Provide the (X, Y) coordinate of the cell's center where the given text is located.  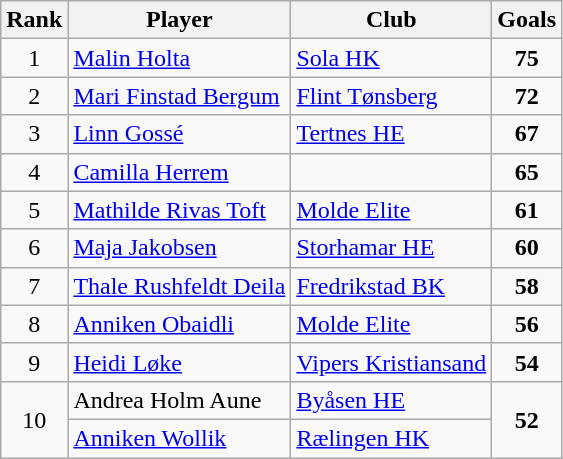
60 (527, 248)
56 (527, 324)
75 (527, 58)
6 (34, 248)
4 (34, 172)
7 (34, 286)
Maja Jakobsen (180, 248)
65 (527, 172)
8 (34, 324)
52 (527, 419)
Anniken Obaidli (180, 324)
Rælingen HK (392, 438)
Fredrikstad BK (392, 286)
Camilla Herrem (180, 172)
3 (34, 134)
Anniken Wollik (180, 438)
61 (527, 210)
Sola HK (392, 58)
Vipers Kristiansand (392, 362)
5 (34, 210)
Storhamar HE (392, 248)
Club (392, 20)
Goals (527, 20)
Tertnes HE (392, 134)
58 (527, 286)
Heidi Løke (180, 362)
67 (527, 134)
Flint Tønsberg (392, 96)
Mathilde Rivas Toft (180, 210)
10 (34, 419)
Rank (34, 20)
72 (527, 96)
Andrea Holm Aune (180, 400)
Malin Holta (180, 58)
2 (34, 96)
9 (34, 362)
54 (527, 362)
1 (34, 58)
Linn Gossé (180, 134)
Thale Rushfeldt Deila (180, 286)
Mari Finstad Bergum (180, 96)
Byåsen HE (392, 400)
Player (180, 20)
